For the text-containing cell, return its midpoint in (X, Y) coordinate format. 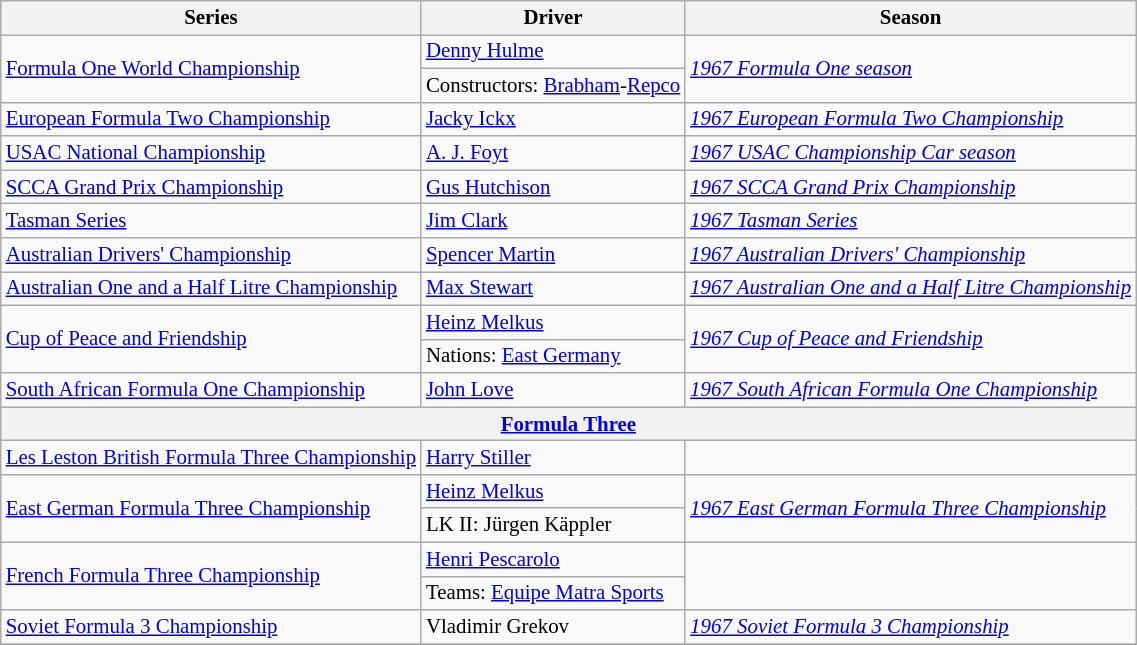
Soviet Formula 3 Championship (211, 627)
1967 Formula One season (910, 68)
Denny Hulme (553, 51)
1967 Cup of Peace and Friendship (910, 339)
Max Stewart (553, 288)
Driver (553, 18)
Jim Clark (553, 221)
Teams: Equipe Matra Sports (553, 593)
1967 South African Formula One Championship (910, 390)
Vladimir Grekov (553, 627)
South African Formula One Championship (211, 390)
Les Leston British Formula Three Championship (211, 458)
1967 Soviet Formula 3 Championship (910, 627)
Tasman Series (211, 221)
1967 European Formula Two Championship (910, 119)
Constructors: Brabham-Repco (553, 85)
1967 Australian Drivers' Championship (910, 255)
French Formula Three Championship (211, 576)
European Formula Two Championship (211, 119)
East German Formula Three Championship (211, 508)
LK II: Jürgen Käppler (553, 525)
A. J. Foyt (553, 153)
Formula One World Championship (211, 68)
1967 USAC Championship Car season (910, 153)
SCCA Grand Prix Championship (211, 187)
1967 SCCA Grand Prix Championship (910, 187)
Cup of Peace and Friendship (211, 339)
Jacky Ickx (553, 119)
1967 Australian One and a Half Litre Championship (910, 288)
Series (211, 18)
John Love (553, 390)
Formula Three (568, 424)
1967 East German Formula Three Championship (910, 508)
Australian Drivers' Championship (211, 255)
Harry Stiller (553, 458)
Henri Pescarolo (553, 559)
Australian One and a Half Litre Championship (211, 288)
1967 Tasman Series (910, 221)
Spencer Martin (553, 255)
Gus Hutchison (553, 187)
Nations: East Germany (553, 356)
Season (910, 18)
USAC National Championship (211, 153)
